Provide the (x, y) coordinate of the cell's center where the given text is located.  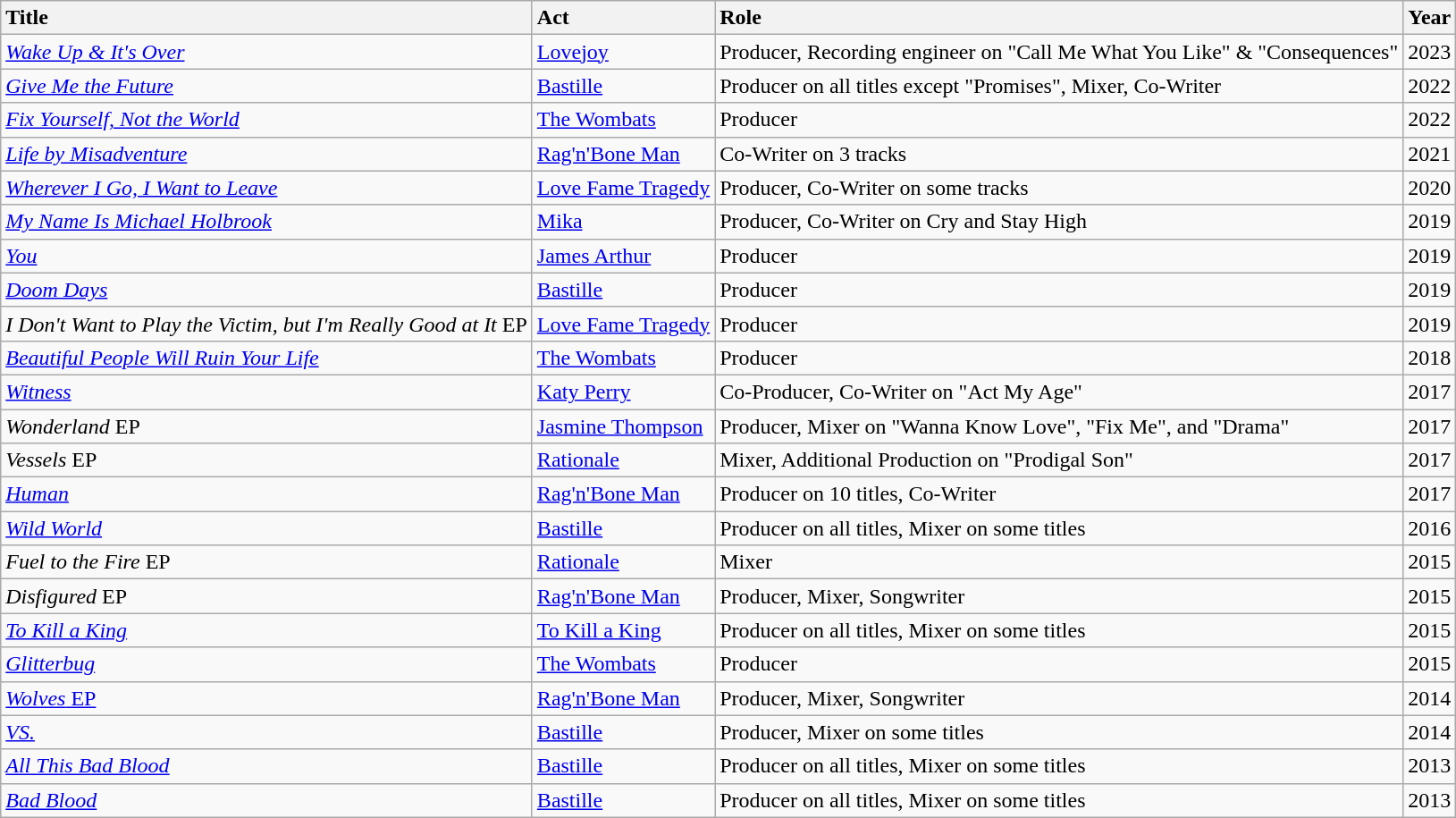
Wild World (266, 528)
James Arthur (623, 256)
Disfigured EP (266, 596)
Role (1059, 18)
Mixer (1059, 562)
Bad Blood (266, 800)
Katy Perry (623, 392)
Glitterbug (266, 664)
I Don't Want to Play the Victim, but I'm Really Good at It EP (266, 324)
Wolves EP (266, 698)
2021 (1430, 154)
2018 (1430, 358)
Fuel to the Fire EP (266, 562)
Give Me the Future (266, 86)
Beautiful People Will Ruin Your Life (266, 358)
Producer, Co-Writer on Cry and Stay High (1059, 222)
Producer on all titles except "Promises", Mixer, Co-Writer (1059, 86)
Wherever I Go, I Want to Leave (266, 188)
Producer on 10 titles, Co-Writer (1059, 494)
Witness (266, 392)
Producer, Recording engineer on "Call Me What You Like" & "Consequences" (1059, 52)
Co-Producer, Co-Writer on "Act My Age" (1059, 392)
Life by Misadventure (266, 154)
All This Bad Blood (266, 766)
Mika (623, 222)
Jasmine Thompson (623, 426)
2016 (1430, 528)
VS. (266, 732)
Co-Writer on 3 tracks (1059, 154)
Fix Yourself, Not the World (266, 120)
2023 (1430, 52)
Lovejoy (623, 52)
Act (623, 18)
My Name Is Michael Holbrook (266, 222)
Producer, Co-Writer on some tracks (1059, 188)
Vessels EP (266, 460)
Title (266, 18)
Year (1430, 18)
Wonderland EP (266, 426)
Human (266, 494)
Wake Up & It's Over (266, 52)
Mixer, Additional Production on "Prodigal Son" (1059, 460)
Doom Days (266, 290)
Producer, Mixer on some titles (1059, 732)
2020 (1430, 188)
You (266, 256)
Producer, Mixer on "Wanna Know Love", "Fix Me", and "Drama" (1059, 426)
